Scan for the cell matching the given text and deliver its (x, y) coordinate at center. 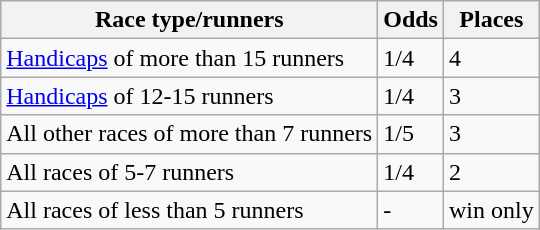
4 (491, 58)
All races of less than 5 runners (190, 210)
Handicaps of 12-15 runners (190, 96)
Places (491, 20)
Handicaps of more than 15 runners (190, 58)
- (411, 210)
1/5 (411, 134)
Race type/runners (190, 20)
2 (491, 172)
All other races of more than 7 runners (190, 134)
Odds (411, 20)
All races of 5-7 runners (190, 172)
win only (491, 210)
